Return (X, Y) of the center of cell containing provided text 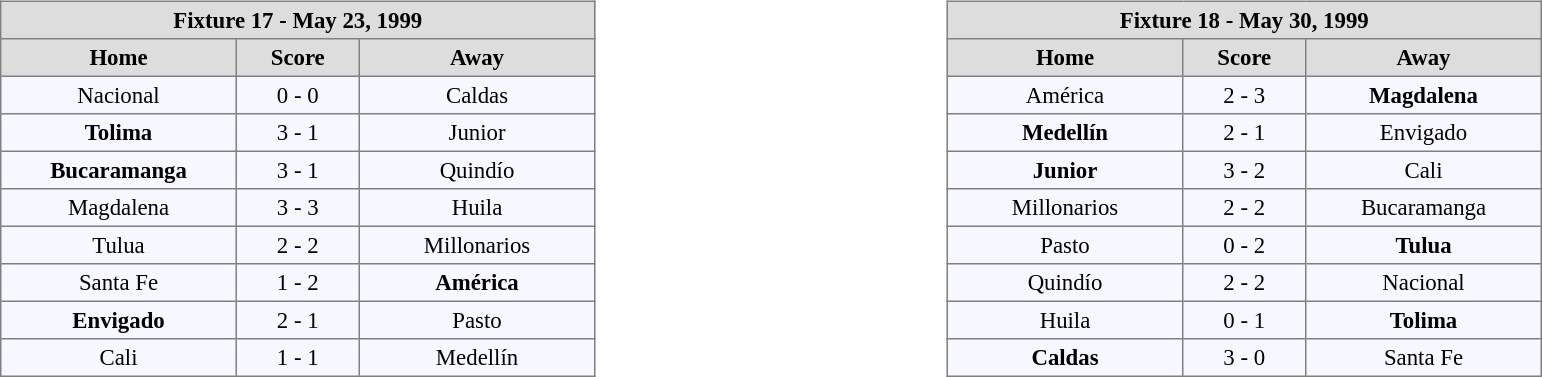
Fixture 18 - May 30, 1999 (1244, 20)
Fixture 17 - May 23, 1999 (298, 20)
3 - 2 (1244, 170)
0 - 1 (1244, 320)
1 - 2 (298, 283)
3 - 3 (298, 208)
0 - 2 (1244, 245)
2 - 3 (1244, 95)
1 - 1 (298, 358)
3 - 0 (1244, 358)
0 - 0 (298, 95)
